For the text-containing cell, return its midpoint in [x, y] coordinate format. 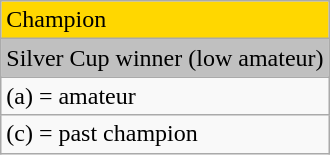
(c) = past champion [165, 134]
(a) = amateur [165, 96]
Champion [165, 20]
Silver Cup winner (low amateur) [165, 58]
